Search for the cell housing the specified text and yield its (x, y) center coordinate. 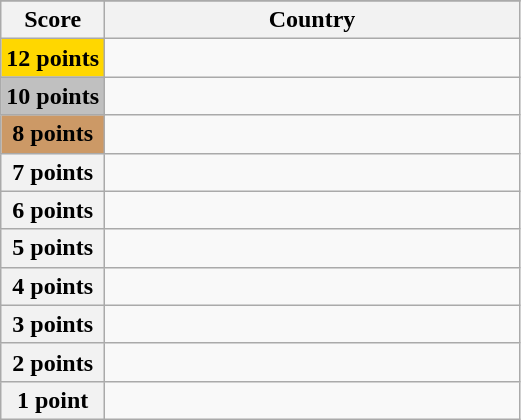
10 points (53, 96)
Country (312, 20)
6 points (53, 210)
7 points (53, 172)
5 points (53, 248)
4 points (53, 286)
2 points (53, 362)
Score (53, 20)
12 points (53, 58)
3 points (53, 324)
8 points (53, 134)
1 point (53, 400)
